Locate the cell with the specified text and output its [x, y] center coordinate. 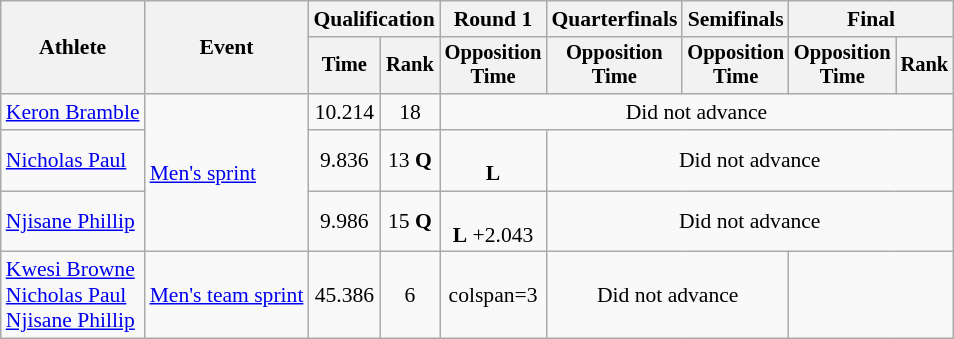
Round 1 [494, 19]
Njisane Phillip [73, 222]
L [494, 160]
45.386 [344, 296]
Qualification [374, 19]
Semifinals [736, 19]
colspan=3 [494, 296]
L +2.043 [494, 222]
Keron Bramble [73, 112]
10.214 [344, 112]
Event [227, 48]
Kwesi BrowneNicholas PaulNjisane Phillip [73, 296]
Men's team sprint [227, 296]
6 [410, 296]
Time [344, 66]
Nicholas Paul [73, 160]
Final [871, 19]
13 Q [410, 160]
Athlete [73, 48]
Men's sprint [227, 173]
9.836 [344, 160]
Quarterfinals [614, 19]
15 Q [410, 222]
18 [410, 112]
9.986 [344, 222]
